Scan for the cell matching the given text and deliver its (x, y) coordinate at center. 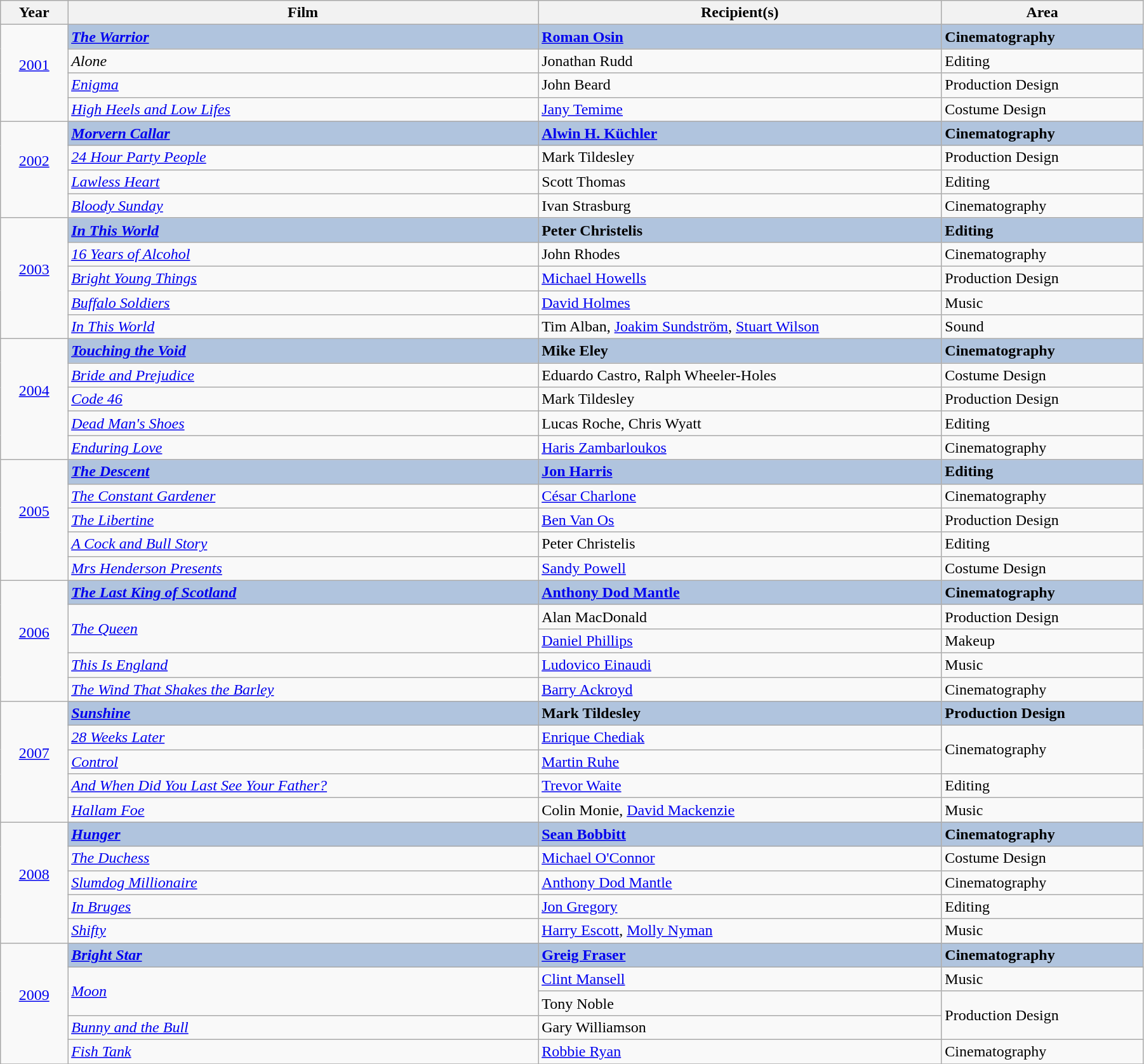
Jany Temime (740, 109)
Greig Fraser (740, 955)
Barry Ackroyd (740, 689)
The Warrior (303, 37)
Jonathan Rudd (740, 61)
Slumdog Millionaire (303, 882)
Scott Thomas (740, 182)
2002 (34, 170)
Ludovico Einaudi (740, 665)
Robbie Ryan (740, 1051)
2004 (34, 399)
Tony Noble (740, 1003)
Morvern Callar (303, 133)
Enrique Chediak (740, 738)
A Cock and Bull Story (303, 544)
Roman Osin (740, 37)
Michael Howells (740, 278)
Bunny and the Bull (303, 1027)
César Charlone (740, 496)
Hallam Foe (303, 810)
Year (34, 13)
Haris Zambarloukos (740, 448)
The Duchess (303, 858)
Martin Ruhe (740, 762)
The Constant Gardener (303, 496)
The Queen (303, 628)
Bloody Sunday (303, 206)
Film (303, 13)
Jon Gregory (740, 907)
Alwin H. Küchler (740, 133)
Mike Eley (740, 351)
Trevor Waite (740, 786)
Ivan Strasburg (740, 206)
2001 (34, 73)
High Heels and Low Lifes (303, 109)
Lawless Heart (303, 182)
28 Weeks Later (303, 738)
Michael O'Connor (740, 858)
Bright Young Things (303, 278)
Mrs Henderson Presents (303, 568)
Alone (303, 61)
2008 (34, 882)
The Libertine (303, 520)
2006 (34, 641)
Hunger (303, 834)
In Bruges (303, 907)
Sean Bobbitt (740, 834)
David Holmes (740, 303)
Eduardo Castro, Ralph Wheeler-Holes (740, 375)
Alan MacDonald (740, 616)
Clint Mansell (740, 979)
Harry Escott, Molly Nyman (740, 931)
2005 (34, 520)
Jon Harris (740, 472)
John Rhodes (740, 254)
Enduring Love (303, 448)
Buffalo Soldiers (303, 303)
Shifty (303, 931)
The Wind That Shakes the Barley (303, 689)
Ben Van Os (740, 520)
Touching the Void (303, 351)
Daniel Phillips (740, 641)
24 Hour Party People (303, 157)
Sound (1042, 327)
Recipient(s) (740, 13)
Tim Alban, Joakim Sundström, Stuart Wilson (740, 327)
2007 (34, 762)
Fish Tank (303, 1051)
2009 (34, 1003)
The Descent (303, 472)
The Last King of Scotland (303, 592)
Area (1042, 13)
Bride and Prejudice (303, 375)
2003 (34, 278)
Makeup (1042, 641)
Dead Man's Shoes (303, 423)
Gary Williamson (740, 1027)
Moon (303, 991)
Lucas Roche, Chris Wyatt (740, 423)
Enigma (303, 85)
Code 46 (303, 399)
Colin Monie, David Mackenzie (740, 810)
16 Years of Alcohol (303, 254)
John Beard (740, 85)
And When Did You Last See Your Father? (303, 786)
Bright Star (303, 955)
Control (303, 762)
Sandy Powell (740, 568)
This Is England (303, 665)
Sunshine (303, 714)
